Return the (X, Y) coordinate for the center point of the cell that contains the specified text.  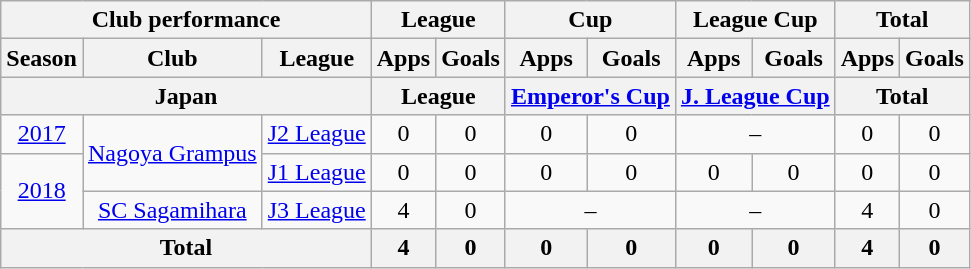
J. League Cup (755, 96)
Nagoya Grampus (172, 153)
J1 League (316, 172)
Club (172, 58)
Emperor's Cup (590, 96)
Club performance (186, 20)
J2 League (316, 134)
J3 League (316, 210)
2017 (42, 134)
Season (42, 58)
Japan (186, 96)
League Cup (755, 20)
2018 (42, 191)
Cup (590, 20)
SC Sagamihara (172, 210)
